Scan for the cell matching the given text and deliver its [X, Y] coordinate at center. 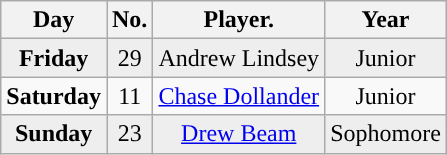
No. [129, 20]
Drew Beam [239, 134]
Year [386, 20]
Andrew Lindsey [239, 58]
Saturday [54, 96]
23 [129, 134]
29 [129, 58]
11 [129, 96]
Chase Dollander [239, 96]
Friday [54, 58]
Sunday [54, 134]
Sophomore [386, 134]
Day [54, 20]
Player. [239, 20]
